Determine the (X, Y) coordinate at the center of the cell enclosing the given text.  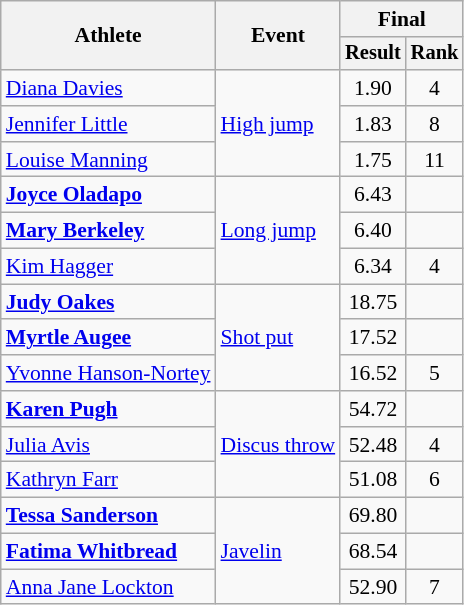
Louise Manning (108, 160)
6.43 (373, 195)
Javelin (278, 552)
51.08 (373, 480)
Julia Avis (108, 445)
Kim Hagger (108, 267)
1.75 (373, 160)
6 (435, 480)
Judy Oakes (108, 302)
Myrtle Augee (108, 338)
5 (435, 373)
7 (435, 587)
Final (402, 19)
1.83 (373, 124)
Event (278, 36)
Shot put (278, 338)
Fatima Whitbread (108, 552)
16.52 (373, 373)
68.54 (373, 552)
Tessa Sanderson (108, 516)
Mary Berkeley (108, 231)
Discus throw (278, 444)
11 (435, 160)
Diana Davies (108, 88)
54.72 (373, 409)
52.48 (373, 445)
Long jump (278, 230)
8 (435, 124)
18.75 (373, 302)
High jump (278, 124)
1.90 (373, 88)
6.34 (373, 267)
Rank (435, 54)
6.40 (373, 231)
Result (373, 54)
Joyce Oladapo (108, 195)
Yvonne Hanson-Nortey (108, 373)
Jennifer Little (108, 124)
Karen Pugh (108, 409)
52.90 (373, 587)
Athlete (108, 36)
69.80 (373, 516)
17.52 (373, 338)
Anna Jane Lockton (108, 587)
Kathryn Farr (108, 480)
